Pinpoint the cell where the given text exists, returning its (x, y) midpoint coordinate. 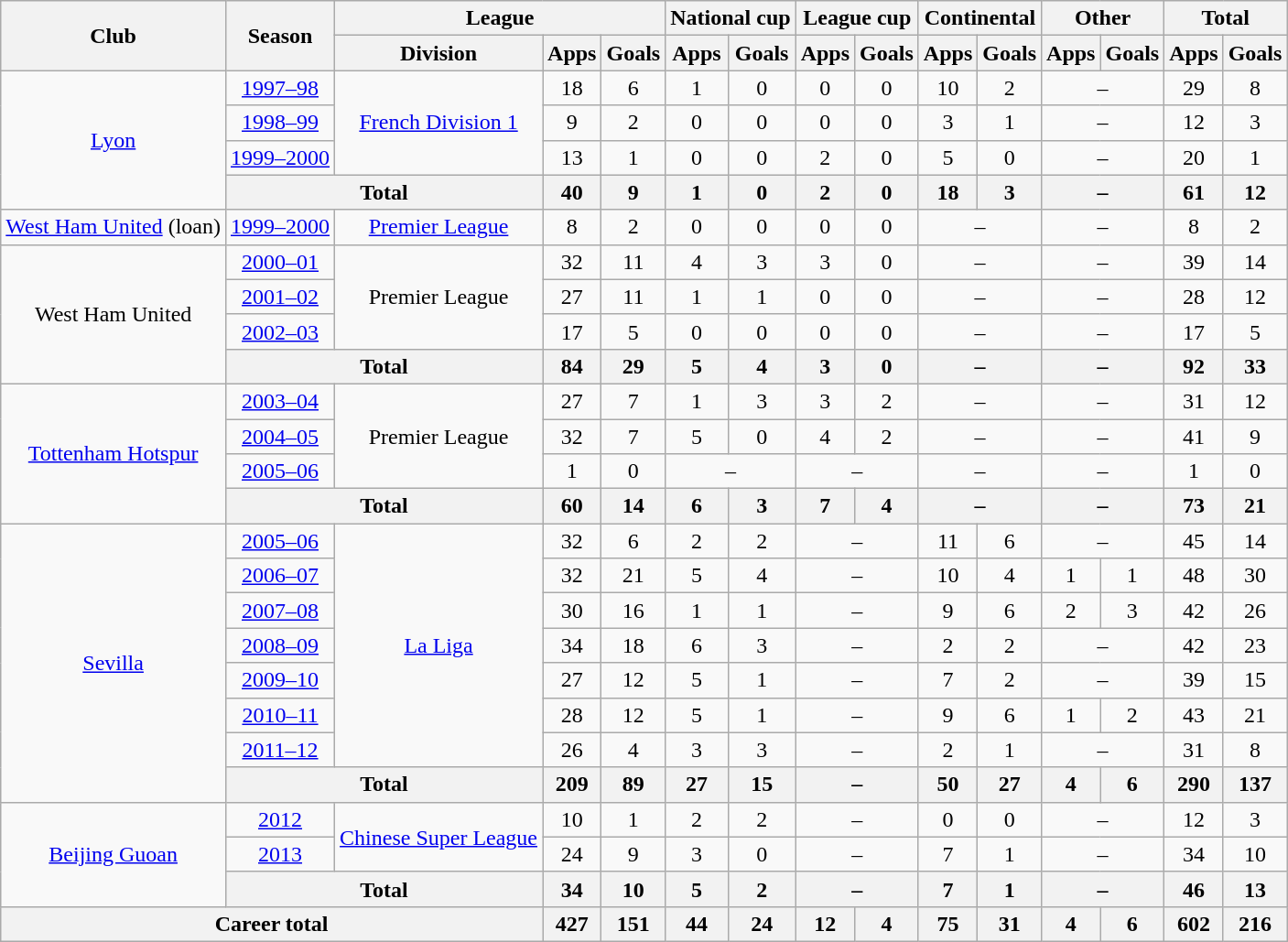
33 (1255, 366)
40 (572, 192)
44 (697, 924)
2011–12 (280, 750)
Season (280, 36)
1997–98 (280, 88)
43 (1194, 715)
2013 (280, 854)
1998–99 (280, 123)
West Ham United (114, 314)
2008–09 (280, 645)
La Liga (439, 645)
50 (947, 785)
216 (1255, 924)
Career total (272, 924)
West Ham United (loan) (114, 227)
2007–08 (280, 611)
89 (633, 785)
73 (1194, 506)
Club (114, 36)
League cup (857, 18)
Division (439, 53)
137 (1255, 785)
Sevilla (114, 663)
151 (633, 924)
23 (1255, 645)
Other (1103, 18)
National cup (731, 18)
Beijing Guoan (114, 854)
League (500, 18)
Continental (980, 18)
45 (1194, 541)
2003–04 (280, 401)
48 (1194, 576)
46 (1194, 889)
2012 (280, 819)
92 (1194, 366)
2010–11 (280, 715)
2001–02 (280, 297)
41 (1194, 437)
2006–07 (280, 576)
2004–05 (280, 437)
209 (572, 785)
84 (572, 366)
290 (1194, 785)
20 (1194, 157)
602 (1194, 924)
Tottenham Hotspur (114, 453)
French Division 1 (439, 123)
75 (947, 924)
16 (633, 611)
2009–10 (280, 680)
2002–03 (280, 331)
Chinese Super League (439, 837)
Lyon (114, 140)
60 (572, 506)
2000–01 (280, 262)
61 (1194, 192)
427 (572, 924)
